Find where the given text appears and provide that cell's center as [X, Y] coordinate. 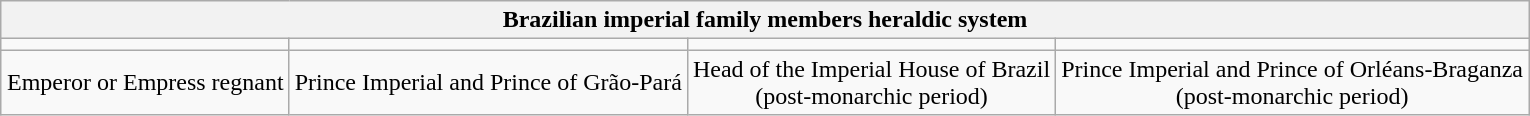
Head of the Imperial House of Brazil (post-monarchic period) [871, 82]
Prince Imperial and Prince of Grão-Pará [488, 82]
Emperor or Empress regnant [145, 82]
Brazilian imperial family members heraldic system [764, 20]
Prince Imperial and Prince of Orléans-Braganza (post-monarchic period) [1292, 82]
